Extract the [x, y] coordinate from the center of the cell holding the provided text.  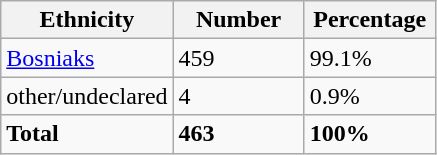
463 [238, 134]
Ethnicity [87, 20]
other/undeclared [87, 96]
Bosniaks [87, 58]
Percentage [370, 20]
99.1% [370, 58]
0.9% [370, 96]
Number [238, 20]
4 [238, 96]
459 [238, 58]
Total [87, 134]
100% [370, 134]
